Search for the cell housing the specified text and yield its (X, Y) center coordinate. 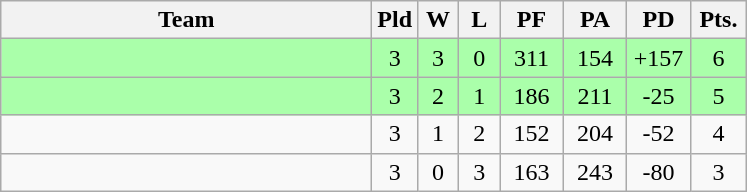
154 (595, 58)
PF (532, 20)
243 (595, 172)
-25 (659, 96)
211 (595, 96)
4 (718, 134)
186 (532, 96)
Pld (395, 20)
311 (532, 58)
163 (532, 172)
204 (595, 134)
W (438, 20)
Team (186, 20)
L (480, 20)
+157 (659, 58)
152 (532, 134)
-52 (659, 134)
6 (718, 58)
PA (595, 20)
Pts. (718, 20)
-80 (659, 172)
PD (659, 20)
5 (718, 96)
